From the cell containing the given text, extract its center point as (X, Y) coordinate. 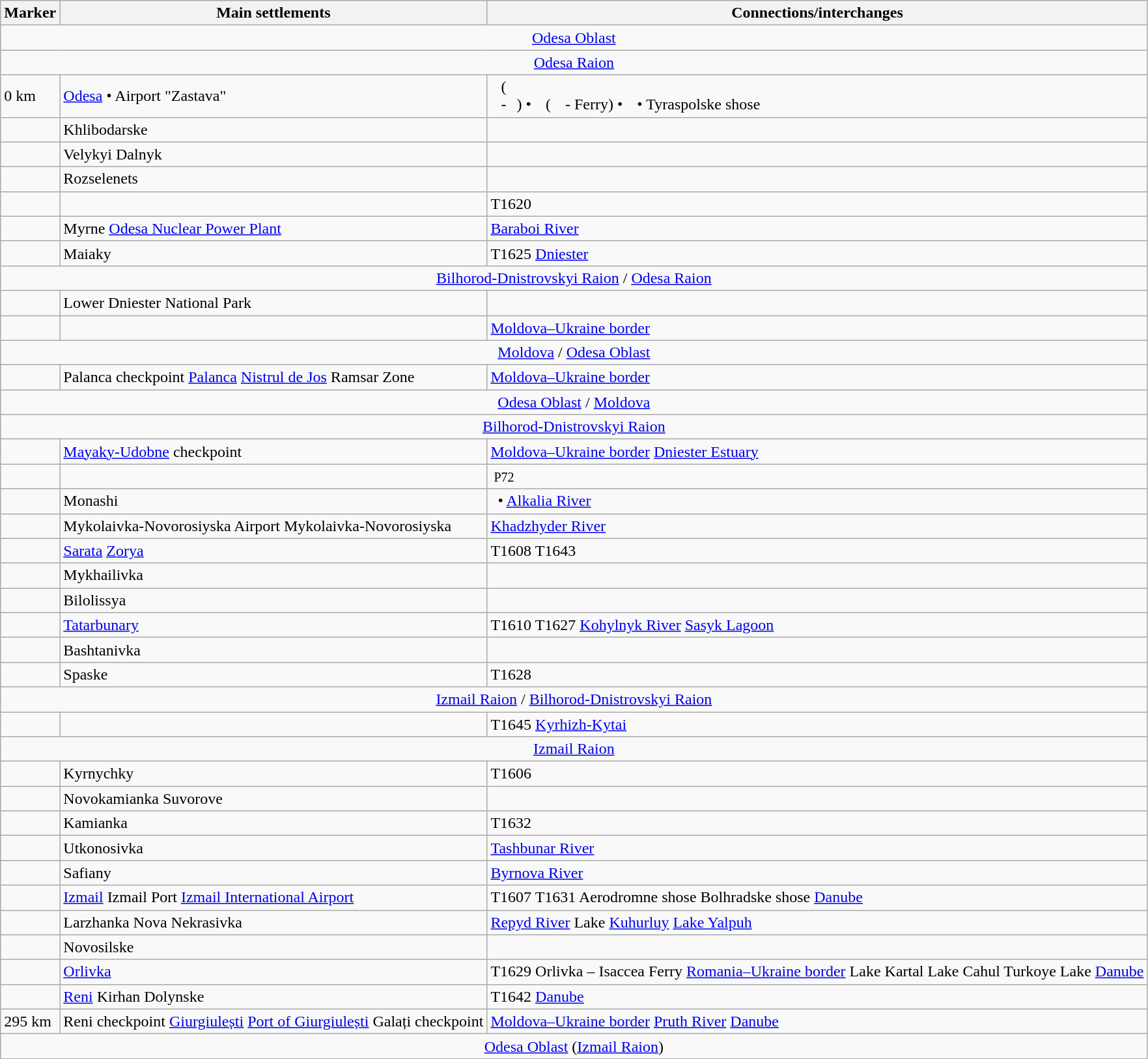
Utkonosivka (273, 848)
Odesa Oblast (574, 38)
Tashbunar River (817, 848)
Tatarbunary (273, 625)
Izmail Raion / Bilhorod-Dnistrovskyi Raion (574, 699)
Odesa • Airport "Zastava" (273, 96)
Baraboi River (817, 228)
Moldova–Ukraine border Pruth River Danube (817, 1021)
Connections/interchanges (817, 13)
Repyd River Lake Kuhurluy Lake Yalpuh (817, 922)
Odesa Oblast (Izmail Raion) (574, 1046)
Mykhailivka (273, 575)
Khlibodarske (273, 130)
Bilolissya (273, 600)
Sarata Zorya (273, 551)
Novokamianka Suvorove (273, 799)
T1606 (817, 774)
Velykyi Dalnyk (273, 154)
Khadzhyder River (817, 526)
Reni Kirhan Dolynske (273, 997)
T1642 Danube (817, 997)
( - ) • ( - Ferry) • • Tyraspolske shose (817, 96)
Main settlements (273, 13)
295 km (30, 1021)
Moldova–Ukraine border Dniester Estuary (817, 452)
Bilhorod-Dnistrovskyi Raion / Odesa Raion (574, 278)
Lower Dniester National Park (273, 303)
0 km (30, 96)
T1645 Kyrhizh-Kytai (817, 724)
Spaske (273, 674)
Izmail Raion (574, 749)
Orlivka (273, 972)
Myrne Odesa Nuclear Power Plant (273, 228)
T1607 T1631 Aerodromne shose Bolhradske shose Danube (817, 898)
Odesa Oblast / Moldova (574, 402)
Mayaky-Udobne checkpoint (273, 452)
Moldova / Odesa Oblast (574, 353)
T1629 Orlivka – Isaccea Ferry Romania–Ukraine border Lake Kartal Lake Cahul Turkoye Lake Danube (817, 972)
Monashi (273, 501)
Maiaky (273, 253)
Palanca checkpoint Palanca Nistrul de Jos Ramsar Zone (273, 378)
Mykolaivka-Novorosiyska Airport Mykolaivka-Novorosiyska (273, 526)
Marker (30, 13)
Safiany (273, 873)
T1610 T1627 Kohylnyk River Sasyk Lagoon (817, 625)
T1625 Dniester (817, 253)
• Alkalia River (817, 501)
Reni checkpoint Giurgiulești Port of Giurgiulești Galați checkpoint (273, 1021)
T1628 (817, 674)
Bilhorod-Dnistrovskyi Raion (574, 427)
Bashtanivka (273, 650)
Byrnova River (817, 873)
Kamianka (273, 823)
T1620 (817, 204)
T1632 (817, 823)
Rozselenets (273, 179)
T1608 T1643 (817, 551)
Larzhanka Nova Nekrasivka (273, 922)
Novosilske (273, 947)
Odesa Raion (574, 62)
P72 (817, 476)
Izmail Izmail Port Izmail International Airport (273, 898)
Kyrnychky (273, 774)
